Provide the [x, y] coordinate of the cell's center where the given text is located.  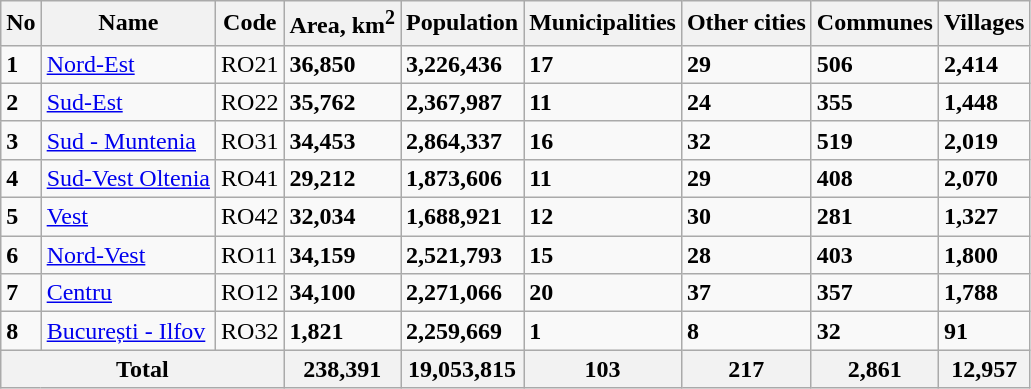
403 [874, 255]
7 [21, 293]
355 [874, 102]
6 [21, 255]
2,864,337 [462, 140]
34,453 [342, 140]
RO21 [250, 64]
12,957 [984, 369]
Code [250, 24]
1,688,921 [462, 217]
Sud-Vest Oltenia [128, 178]
28 [746, 255]
RO31 [250, 140]
RO11 [250, 255]
2,259,669 [462, 331]
91 [984, 331]
RO42 [250, 217]
Population [462, 24]
No [21, 24]
Area, km2 [342, 24]
20 [603, 293]
32,034 [342, 217]
1,788 [984, 293]
1,821 [342, 331]
București - Ilfov [128, 331]
Total [142, 369]
2,861 [874, 369]
RO12 [250, 293]
Nord-Vest [128, 255]
37 [746, 293]
36,850 [342, 64]
408 [874, 178]
Villages [984, 24]
238,391 [342, 369]
12 [603, 217]
19,053,815 [462, 369]
Name [128, 24]
Sud - Muntenia [128, 140]
Other cities [746, 24]
Communes [874, 24]
2,367,987 [462, 102]
103 [603, 369]
2,521,793 [462, 255]
3,226,436 [462, 64]
2,271,066 [462, 293]
24 [746, 102]
5 [21, 217]
357 [874, 293]
30 [746, 217]
1,873,606 [462, 178]
RO22 [250, 102]
35,762 [342, 102]
3 [21, 140]
17 [603, 64]
1,327 [984, 217]
519 [874, 140]
Vest [128, 217]
Nord-Est [128, 64]
2,070 [984, 178]
29,212 [342, 178]
2,414 [984, 64]
506 [874, 64]
RO32 [250, 331]
34,159 [342, 255]
1,448 [984, 102]
Centru [128, 293]
281 [874, 217]
15 [603, 255]
2,019 [984, 140]
Municipalities [603, 24]
16 [603, 140]
4 [21, 178]
34,100 [342, 293]
1,800 [984, 255]
Sud-Est [128, 102]
RO41 [250, 178]
2 [21, 102]
217 [746, 369]
